Return [X, Y] of the center of cell containing provided text 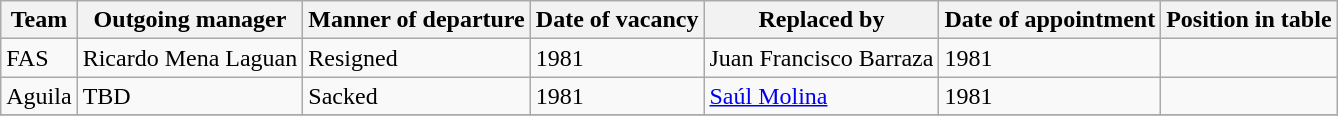
Date of vacancy [617, 20]
Aguila [39, 96]
Team [39, 20]
TBD [190, 96]
Sacked [416, 96]
Resigned [416, 58]
Position in table [1249, 20]
FAS [39, 58]
Replaced by [822, 20]
Juan Francisco Barraza [822, 58]
Date of appointment [1050, 20]
Saúl Molina [822, 96]
Ricardo Mena Laguan [190, 58]
Outgoing manager [190, 20]
Manner of departure [416, 20]
